Provide the [x, y] coordinate of the cell's center where the given text is located.  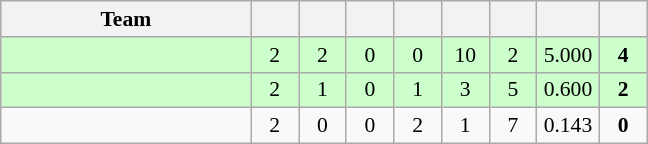
5 [513, 90]
7 [513, 126]
5.000 [568, 55]
3 [465, 90]
Team [126, 19]
0.600 [568, 90]
4 [623, 55]
10 [465, 55]
0.143 [568, 126]
